For the text-containing cell, return its midpoint in [X, Y] coordinate format. 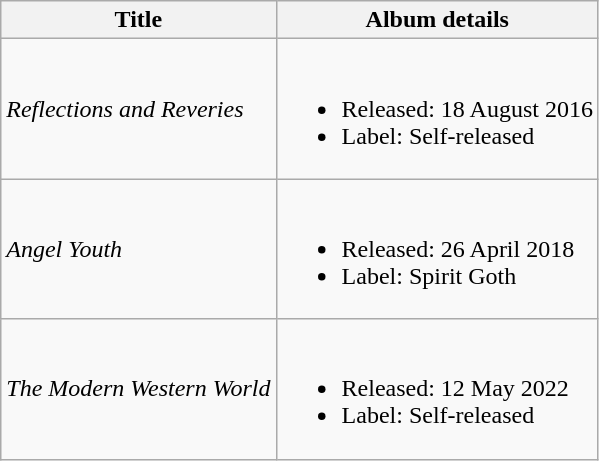
Released: 12 May 2022Label: Self-released [437, 389]
Released: 26 April 2018Label: Spirit Goth [437, 249]
Album details [437, 20]
Title [138, 20]
Reflections and Reveries [138, 109]
Released: 18 August 2016Label: Self-released [437, 109]
Angel Youth [138, 249]
The Modern Western World [138, 389]
